Determine the (X, Y) coordinate at the center of the cell enclosing the given text.  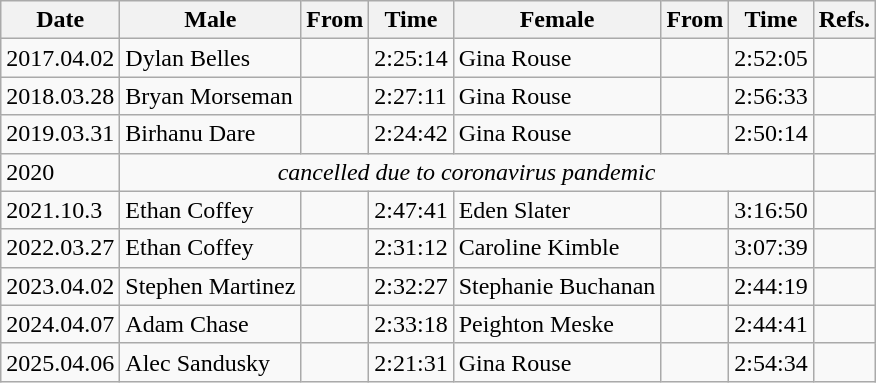
Birhanu Dare (210, 134)
2:33:18 (411, 324)
Alec Sandusky (210, 362)
Dylan Belles (210, 58)
2:54:34 (771, 362)
2:44:41 (771, 324)
Stephanie Buchanan (557, 286)
2020 (60, 172)
Refs. (844, 20)
3:07:39 (771, 248)
Female (557, 20)
2:32:27 (411, 286)
Eden Slater (557, 210)
Date (60, 20)
2021.10.3 (60, 210)
2:21:31 (411, 362)
Caroline Kimble (557, 248)
Stephen Martinez (210, 286)
2:52:05 (771, 58)
cancelled due to coronavirus pandemic (466, 172)
Bryan Morseman (210, 96)
2:31:12 (411, 248)
2023.04.02 (60, 286)
Peighton Meske (557, 324)
2:27:11 (411, 96)
2:25:14 (411, 58)
2017.04.02 (60, 58)
Adam Chase (210, 324)
2:44:19 (771, 286)
2:24:42 (411, 134)
2:50:14 (771, 134)
2018.03.28 (60, 96)
2025.04.06 (60, 362)
2:56:33 (771, 96)
2024.04.07 (60, 324)
3:16:50 (771, 210)
2022.03.27 (60, 248)
2019.03.31 (60, 134)
Male (210, 20)
2:47:41 (411, 210)
